Scan for the cell matching the given text and deliver its [x, y] coordinate at center. 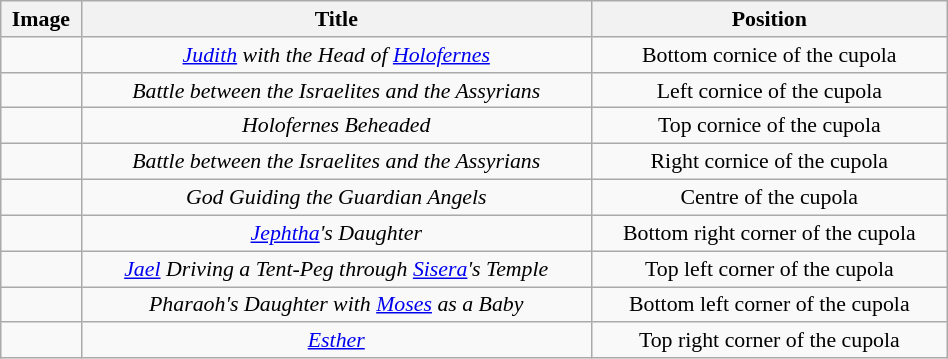
Holofernes Beheaded [336, 125]
Jephtha's Daughter [336, 233]
Top right corner of the cupola [769, 340]
Bottom left corner of the cupola [769, 304]
Pharaoh's Daughter with Moses as a Baby [336, 304]
God Guiding the Guardian Angels [336, 197]
Bottom cornice of the cupola [769, 54]
Top cornice of the cupola [769, 125]
Image [41, 18]
Jael Driving a Tent-Peg through Sisera's Temple [336, 268]
Position [769, 18]
Bottom right corner of the cupola [769, 233]
Centre of the cupola [769, 197]
Title [336, 18]
Top left corner of the cupola [769, 268]
Left cornice of the cupola [769, 90]
Esther [336, 340]
Right cornice of the cupola [769, 161]
Judith with the Head of Holofernes [336, 54]
